Provide the (X, Y) coordinate of the cell's center where the given text is located.  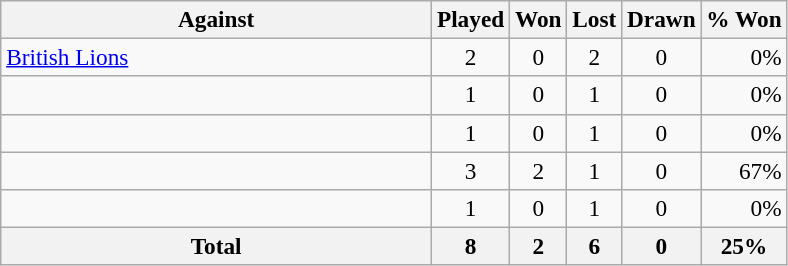
Against (216, 19)
Lost (594, 19)
Won (538, 19)
6 (594, 246)
Total (216, 246)
Played (471, 19)
25% (744, 246)
% Won (744, 19)
British Lions (216, 57)
3 (471, 170)
67% (744, 170)
8 (471, 246)
Drawn (662, 19)
